Provide the [X, Y] coordinate of the cell's center where the given text is located.  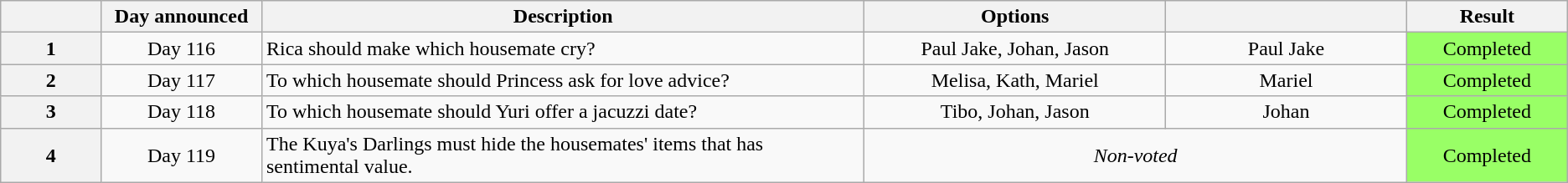
Day 117 [182, 80]
1 [51, 48]
2 [51, 80]
Description [563, 17]
Day 119 [182, 155]
4 [51, 155]
Mariel [1287, 80]
Day 118 [182, 112]
Paul Jake [1287, 48]
To which housemate should Yuri offer a jacuzzi date? [563, 112]
To which housemate should Princess ask for love advice? [563, 80]
Melisa, Kath, Mariel [1015, 80]
Non-voted [1136, 155]
Options [1015, 17]
Tibo, Johan, Jason [1015, 112]
Result [1487, 17]
Rica should make which housemate cry? [563, 48]
Day 116 [182, 48]
3 [51, 112]
Paul Jake, Johan, Jason [1015, 48]
Day announced [182, 17]
Johan [1287, 112]
The Kuya's Darlings must hide the housemates' items that has sentimental value. [563, 155]
